Provide the [X, Y] coordinate of the cell's center where the given text is located.  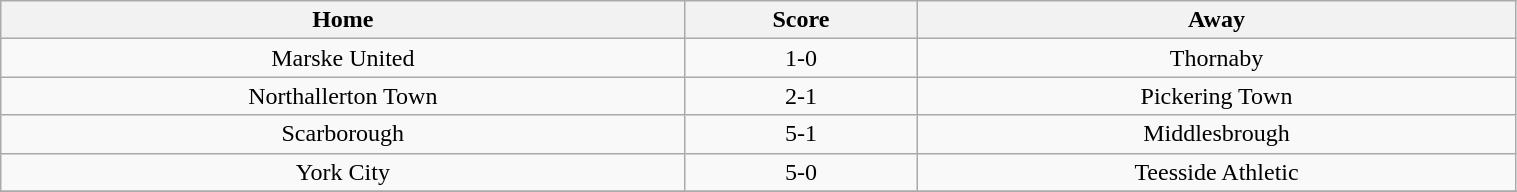
1-0 [801, 58]
York City [343, 172]
5-0 [801, 172]
Marske United [343, 58]
Teesside Athletic [1216, 172]
Scarborough [343, 134]
2-1 [801, 96]
Pickering Town [1216, 96]
Middlesbrough [1216, 134]
Score [801, 20]
Home [343, 20]
Away [1216, 20]
Northallerton Town [343, 96]
5-1 [801, 134]
Thornaby [1216, 58]
